Pinpoint the cell where the given text exists, returning its (X, Y) midpoint coordinate. 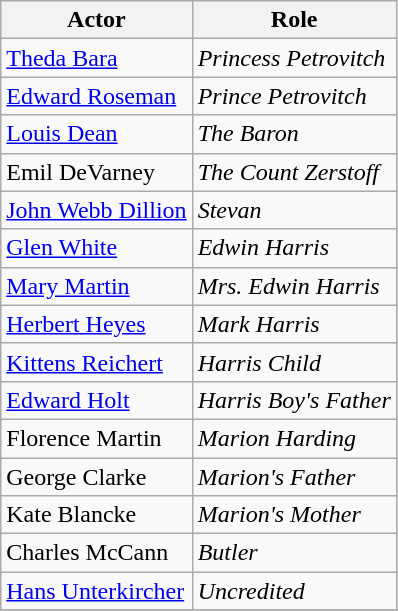
Mark Harris (294, 324)
Kittens Reichert (96, 362)
Harris Child (294, 362)
The Baron (294, 134)
Emil DeVarney (96, 172)
Princess Petrovitch (294, 58)
Theda Bara (96, 58)
Kate Blancke (96, 515)
Marion's Father (294, 477)
Stevan (294, 210)
Mrs. Edwin Harris (294, 286)
Charles McCann (96, 553)
Marion Harding (294, 438)
The Count Zerstoff (294, 172)
Edward Holt (96, 400)
Actor (96, 20)
Edward Roseman (96, 96)
Hans Unterkircher (96, 591)
John Webb Dillion (96, 210)
Uncredited (294, 591)
Glen White (96, 248)
Florence Martin (96, 438)
George Clarke (96, 477)
Harris Boy's Father (294, 400)
Mary Martin (96, 286)
Prince Petrovitch (294, 96)
Marion's Mother (294, 515)
Herbert Heyes (96, 324)
Louis Dean (96, 134)
Role (294, 20)
Edwin Harris (294, 248)
Butler (294, 553)
